Return the [X, Y] coordinate for the center point of the cell that contains the specified text.  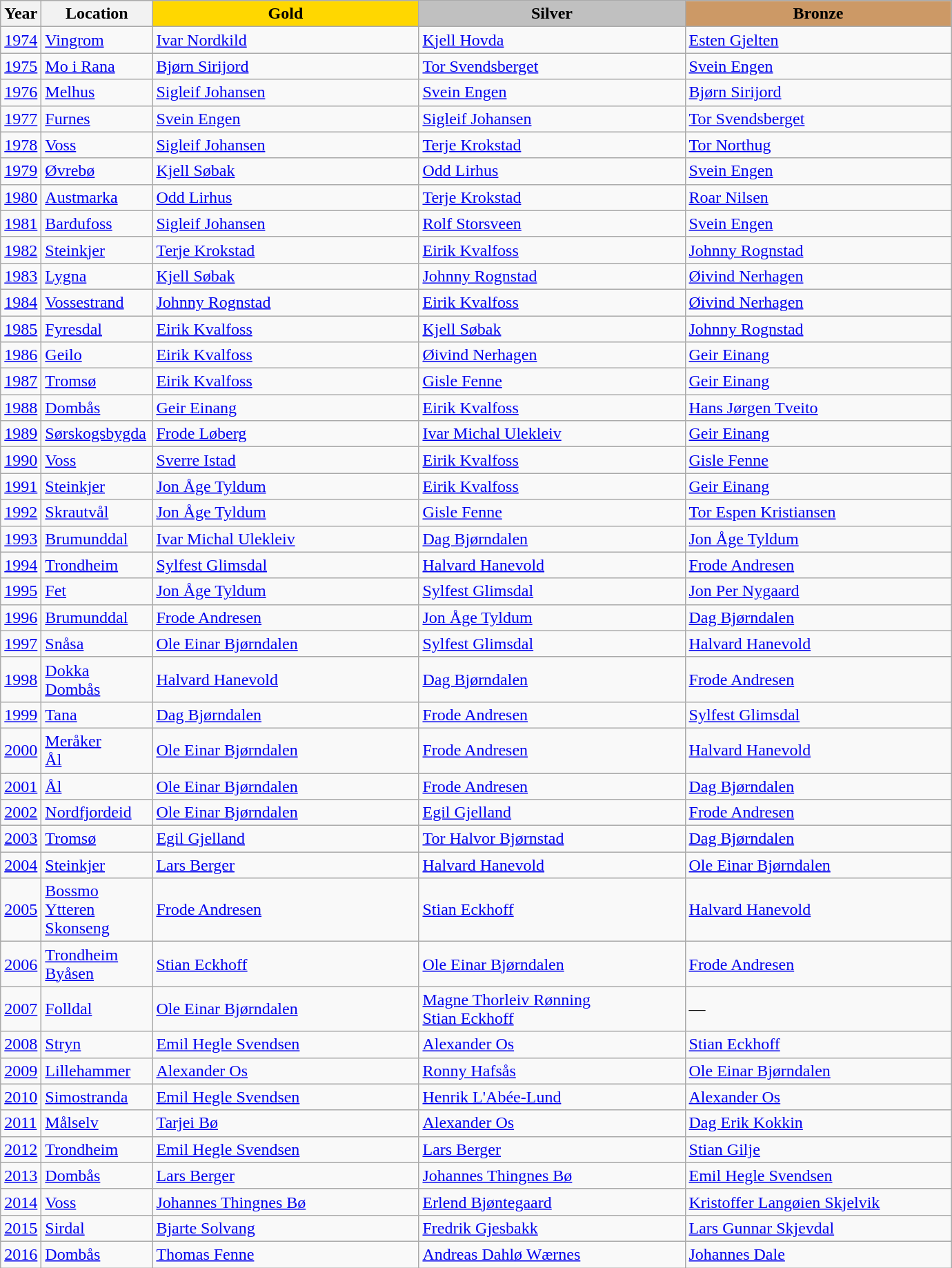
1991 [21, 486]
1979 [21, 171]
2006 [21, 964]
Bjarte Solvang [286, 1228]
2010 [21, 1097]
1996 [21, 617]
2014 [21, 1202]
Tor Halvor Bjørnstad [552, 839]
Vossestrand [97, 302]
1988 [21, 408]
Sørskogsbygda [97, 434]
Hans Jørgen Tveito [818, 408]
Location [97, 14]
Vingrom [97, 40]
Roar Nilsen [818, 197]
1977 [21, 119]
Lars Gunnar Skjevdal [818, 1228]
2012 [21, 1149]
Stian Gilje [818, 1149]
1993 [21, 539]
1992 [21, 513]
2016 [21, 1254]
2004 [21, 865]
Ål [97, 786]
2002 [21, 813]
Jon Per Nygaard [818, 591]
Nordfjordeid [97, 813]
1974 [21, 40]
Fet [97, 591]
1984 [21, 302]
2008 [21, 1044]
Snåsa [97, 644]
Lygna [97, 276]
Lillehammer [97, 1071]
1982 [21, 250]
2009 [21, 1071]
2005 [21, 910]
2003 [21, 839]
Fredrik Gjesbakk [552, 1228]
Esten Gjelten [818, 40]
1978 [21, 145]
1983 [21, 276]
1998 [21, 679]
Dag Erik Kokkin [818, 1123]
1987 [21, 382]
2001 [21, 786]
Andreas Dahlø Wærnes [552, 1254]
Bardufoss [97, 224]
Sirdal [97, 1228]
Rolf Storsveen [552, 224]
Folldal [97, 1009]
1975 [21, 66]
1997 [21, 644]
Mo i Rana [97, 66]
DokkaDombås [97, 679]
Kristoffer Langøien Skjelvik [818, 1202]
Sverre Istad [286, 460]
Kjell Hovda [552, 40]
Magne Thorleiv RønningStian Eckhoff [552, 1009]
Fyresdal [97, 329]
Austmarka [97, 197]
Målselv [97, 1123]
1994 [21, 565]
1986 [21, 355]
Tor Northug [818, 145]
Furnes [97, 119]
Year [21, 14]
1999 [21, 715]
2000 [21, 751]
1995 [21, 591]
Thomas Fenne [286, 1254]
Geilo [97, 355]
Gold [286, 14]
Silver [552, 14]
Tana [97, 715]
2015 [21, 1228]
— [818, 1009]
1981 [21, 224]
1976 [21, 92]
Skrautvål [97, 513]
Stryn [97, 1044]
1985 [21, 329]
Tor Espen Kristiansen [818, 513]
Simostranda [97, 1097]
2007 [21, 1009]
Tarjei Bø [286, 1123]
Ivar Nordkild [286, 40]
Henrik L'Abée-Lund [552, 1097]
Erlend Bjøntegaard [552, 1202]
TrondheimByåsen [97, 964]
2013 [21, 1176]
2011 [21, 1123]
1989 [21, 434]
Frode Løberg [286, 434]
Ronny Hafsås [552, 1071]
Melhus [97, 92]
Johannes Dale [818, 1254]
Øvrebø [97, 171]
MeråkerÅl [97, 751]
BossmoYtterenSkonseng [97, 910]
1990 [21, 460]
1980 [21, 197]
Bronze [818, 14]
